Return the (x, y) coordinate for the center point of the cell that contains the specified text.  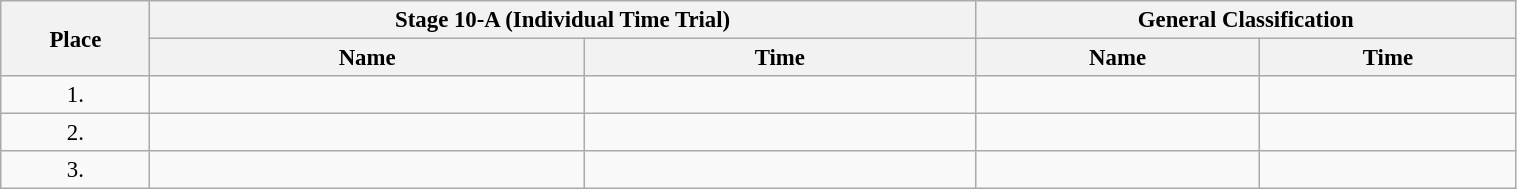
2. (76, 133)
3. (76, 170)
1. (76, 95)
Stage 10-A (Individual Time Trial) (562, 20)
Place (76, 38)
General Classification (1246, 20)
